Provide the [X, Y] coordinate of the cell's center where the given text is located.  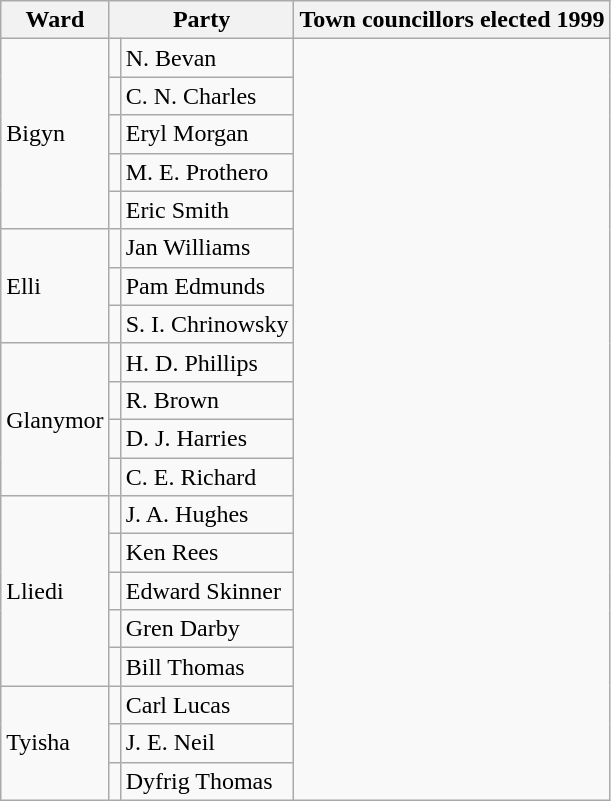
M. E. Prothero [207, 172]
Eric Smith [207, 210]
R. Brown [207, 400]
Pam Edmunds [207, 286]
Lliedi [55, 591]
Jan Williams [207, 248]
H. D. Phillips [207, 362]
Gren Darby [207, 629]
Town councillors elected 1999 [452, 20]
Carl Lucas [207, 705]
Dyfrig Thomas [207, 781]
J. A. Hughes [207, 515]
J. E. Neil [207, 743]
N. Bevan [207, 58]
Elli [55, 286]
Tyisha [55, 743]
Eryl Morgan [207, 134]
Party [202, 20]
Ward [55, 20]
C. N. Charles [207, 96]
Edward Skinner [207, 591]
D. J. Harries [207, 438]
Bill Thomas [207, 667]
Glanymor [55, 419]
Bigyn [55, 134]
C. E. Richard [207, 477]
Ken Rees [207, 553]
S. I. Chrinowsky [207, 324]
